Capture the cell that displays the provided text and extract its [x, y] central coordinate. 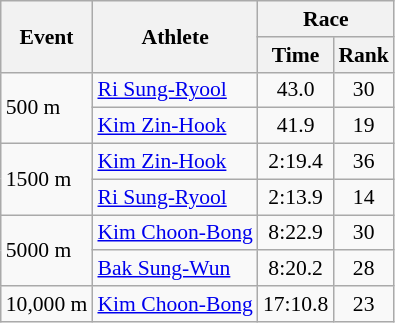
19 [364, 126]
41.9 [296, 126]
36 [364, 162]
1500 m [47, 180]
43.0 [296, 90]
Event [47, 36]
2:13.9 [296, 197]
23 [364, 304]
Rank [364, 55]
500 m [47, 108]
8:22.9 [296, 233]
Athlete [174, 36]
28 [364, 269]
17:10.8 [296, 304]
5000 m [47, 250]
10,000 m [47, 304]
8:20.2 [296, 269]
2:19.4 [296, 162]
Bak Sung-Wun [174, 269]
14 [364, 197]
Time [296, 55]
Race [326, 19]
